Scan for the cell matching the given text and deliver its [X, Y] coordinate at center. 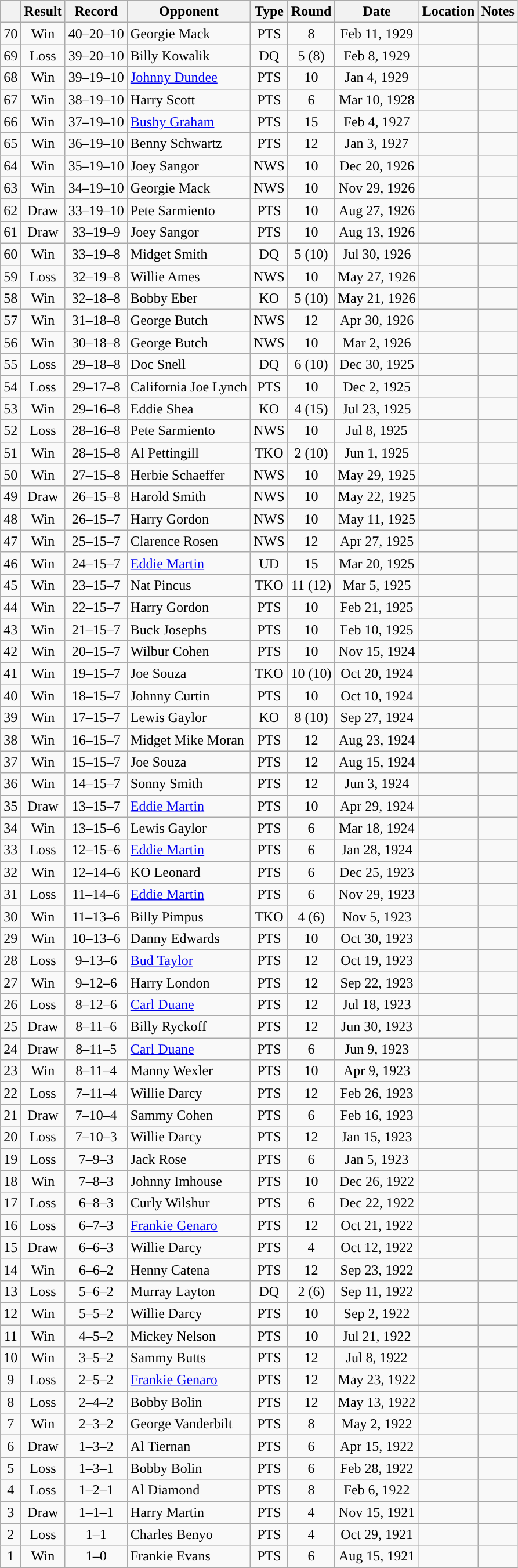
55 [10, 365]
Jun 30, 1923 [377, 1027]
54 [10, 387]
Nov 29, 1923 [377, 894]
Location [448, 12]
Oct 19, 1923 [377, 960]
41 [10, 674]
Jul 21, 1922 [377, 1335]
Apr 30, 1926 [377, 321]
6–8–3 [96, 1203]
6–7–3 [96, 1225]
36 [10, 784]
Midget Mike Moran [189, 740]
Danny Edwards [189, 938]
24–15–7 [96, 563]
43 [10, 629]
May 13, 1922 [377, 1402]
Jul 8, 1925 [377, 431]
7–11–4 [96, 1093]
Mar 10, 1928 [377, 100]
13–15–7 [96, 806]
Apr 9, 1923 [377, 1071]
9 [10, 1380]
30 [10, 916]
Curly Wilshur [189, 1203]
58 [10, 299]
Dec 2, 1925 [377, 387]
21–15–7 [96, 629]
2 (10) [311, 453]
33–19–8 [96, 254]
40–20–10 [96, 34]
61 [10, 232]
Frankie Evans [189, 1556]
12–14–6 [96, 872]
Harry Scott [189, 100]
Aug 27, 1926 [377, 210]
47 [10, 541]
Oct 29, 1921 [377, 1534]
26–15–7 [96, 519]
20 [10, 1137]
19 [10, 1159]
37 [10, 762]
Record [96, 12]
8 (10) [311, 718]
9–13–6 [96, 960]
27–15–8 [96, 475]
Jul 18, 1923 [377, 1005]
25 [10, 1027]
Jan 15, 1923 [377, 1137]
7–10–3 [96, 1137]
29 [10, 938]
2–4–2 [96, 1402]
Sep 23, 1922 [377, 1269]
3–5–2 [96, 1358]
5–5–2 [96, 1313]
18 [10, 1181]
3 [10, 1512]
Jack Rose [189, 1159]
31–18–8 [96, 321]
46 [10, 563]
Sep 11, 1922 [377, 1291]
Feb 28, 1922 [377, 1468]
11 [10, 1335]
29–16–8 [96, 409]
Dec 25, 1923 [377, 872]
Buck Josephs [189, 629]
Johnny Curtin [189, 696]
39–19–10 [96, 78]
Jun 1, 1925 [377, 453]
Apr 15, 1922 [377, 1446]
4–5–2 [96, 1335]
38 [10, 740]
23 [10, 1071]
Jan 28, 1924 [377, 850]
14–15–7 [96, 784]
42 [10, 652]
45 [10, 585]
May 23, 1922 [377, 1380]
7–9–3 [96, 1159]
Oct 21, 1922 [377, 1225]
Sammy Cohen [189, 1115]
Round [311, 12]
Sonny Smith [189, 784]
18–15–7 [96, 696]
Jan 5, 1923 [377, 1159]
Feb 6, 1922 [377, 1490]
13–15–6 [96, 828]
Jan 3, 1927 [377, 144]
6 (10) [311, 365]
Mar 18, 1924 [377, 828]
10–13–6 [96, 938]
33–19–10 [96, 210]
7 [10, 1424]
Dec 20, 1926 [377, 166]
16–15–7 [96, 740]
30–18–8 [96, 343]
Clarence Rosen [189, 541]
33 [10, 850]
Dec 26, 1922 [377, 1181]
May 29, 1925 [377, 475]
Sep 27, 1924 [377, 718]
Eddie Shea [189, 409]
17–15–7 [96, 718]
California Joe Lynch [189, 387]
62 [10, 210]
Nov 15, 1921 [377, 1512]
35 [10, 806]
Sep 2, 1922 [377, 1313]
Date [377, 12]
23–15–7 [96, 585]
32–18–8 [96, 299]
Herbie Schaeffer [189, 475]
Billy Kowalik [189, 56]
8–11–5 [96, 1049]
Mar 20, 1925 [377, 563]
Billy Pimpus [189, 916]
1–1–1 [96, 1512]
49 [10, 497]
Charles Benyo [189, 1534]
May 27, 1926 [377, 277]
29–17–8 [96, 387]
5 [10, 1468]
14 [10, 1269]
22–15–7 [96, 607]
Type [269, 12]
Aug 15, 1924 [377, 762]
Sep 22, 1923 [377, 983]
1–3–2 [96, 1446]
48 [10, 519]
Feb 11, 1929 [377, 34]
Doc Snell [189, 365]
51 [10, 453]
8–12–6 [96, 1005]
May 22, 1925 [377, 497]
28–16–8 [96, 431]
Oct 20, 1924 [377, 674]
2 [10, 1534]
Henny Catena [189, 1269]
28–15–8 [96, 453]
Bobby Eber [189, 299]
39–20–10 [96, 56]
32 [10, 872]
Apr 27, 1925 [377, 541]
5 (8) [311, 56]
Jan 4, 1929 [377, 78]
Jun 3, 1924 [377, 784]
33–19–9 [96, 232]
Murray Layton [189, 1291]
Al Diamond [189, 1490]
8–11–6 [96, 1027]
2–3–2 [96, 1424]
13 [10, 1291]
Johnny Imhouse [189, 1181]
KO Leonard [189, 872]
24 [10, 1049]
66 [10, 122]
UD [269, 563]
39 [10, 718]
Aug 13, 1926 [377, 232]
Al Tiernan [189, 1446]
Feb 4, 1927 [377, 122]
10 (10) [311, 674]
Bushy Graham [189, 122]
70 [10, 34]
Oct 30, 1923 [377, 938]
31 [10, 894]
4 (15) [311, 409]
Midget Smith [189, 254]
12–15–6 [96, 850]
Johnny Dundee [189, 78]
Feb 21, 1925 [377, 607]
Jul 30, 1926 [377, 254]
63 [10, 188]
Feb 8, 1929 [377, 56]
1–0 [96, 1556]
29–18–8 [96, 365]
35–19–10 [96, 166]
Jul 8, 1922 [377, 1358]
Dec 22, 1922 [377, 1203]
22 [10, 1093]
44 [10, 607]
28 [10, 960]
9–12–6 [96, 983]
May 21, 1926 [377, 299]
Apr 29, 1924 [377, 806]
34 [10, 828]
36–19–10 [96, 144]
1–2–1 [96, 1490]
32–19–8 [96, 277]
Harold Smith [189, 497]
Willie Ames [189, 277]
7–8–3 [96, 1181]
Benny Schwartz [189, 144]
34–19–10 [96, 188]
60 [10, 254]
Jul 23, 1925 [377, 409]
George Vanderbilt [189, 1424]
Feb 26, 1923 [377, 1093]
Nov 29, 1926 [377, 188]
Wilbur Cohen [189, 652]
1–1 [96, 1534]
Oct 10, 1924 [377, 696]
11 (12) [311, 585]
2–5–2 [96, 1380]
6–6–3 [96, 1247]
Aug 23, 1924 [377, 740]
15–15–7 [96, 762]
Harry London [189, 983]
69 [10, 56]
Oct 12, 1922 [377, 1247]
52 [10, 431]
40 [10, 696]
Mar 2, 1926 [377, 343]
Manny Wexler [189, 1071]
26 [10, 1005]
Notes [498, 12]
4 (6) [311, 916]
57 [10, 321]
38–19–10 [96, 100]
Harry Martin [189, 1512]
68 [10, 78]
59 [10, 277]
Aug 15, 1921 [377, 1556]
1 [10, 1556]
2 (6) [311, 1291]
8–11–4 [96, 1071]
7–10–4 [96, 1115]
16 [10, 1225]
6–6–2 [96, 1269]
Al Pettingill [189, 453]
5–6–2 [96, 1291]
Nov 5, 1923 [377, 916]
Jun 9, 1923 [377, 1049]
11–14–6 [96, 894]
37–19–10 [96, 122]
Result [43, 12]
27 [10, 983]
65 [10, 144]
Feb 10, 1925 [377, 629]
Sammy Butts [189, 1358]
Nat Pincus [189, 585]
Bud Taylor [189, 960]
1–3–1 [96, 1468]
Mar 5, 1925 [377, 585]
19–15–7 [96, 674]
Feb 16, 1923 [377, 1115]
20–15–7 [96, 652]
Billy Ryckoff [189, 1027]
50 [10, 475]
21 [10, 1115]
53 [10, 409]
26–15–8 [96, 497]
56 [10, 343]
Dec 30, 1925 [377, 365]
11–13–6 [96, 916]
17 [10, 1203]
64 [10, 166]
67 [10, 100]
25–15–7 [96, 541]
Opponent [189, 12]
May 11, 1925 [377, 519]
Mickey Nelson [189, 1335]
May 2, 1922 [377, 1424]
Nov 15, 1924 [377, 652]
